For the text-containing cell, return its midpoint in (X, Y) coordinate format. 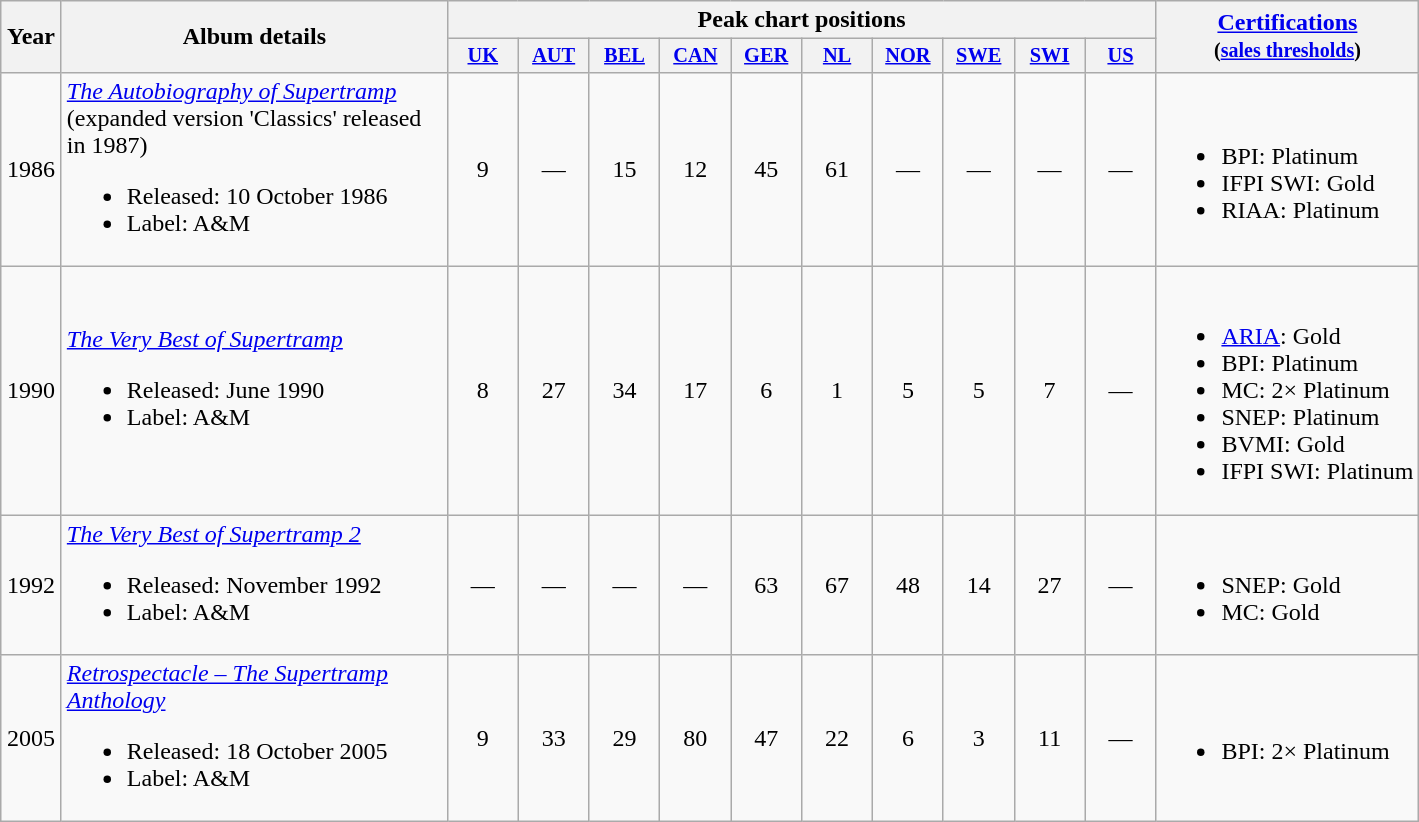
63 (766, 585)
Retrospectacle – The Supertramp AnthologyReleased: 18 October 2005Label: A&M (254, 738)
1986 (32, 169)
15 (624, 169)
2005 (32, 738)
80 (696, 738)
The Very Best of SupertrampReleased: June 1990Label: A&M (254, 391)
ARIA: GoldBPI: PlatinumMC: 2× PlatinumSNEP: PlatinumBVMI: GoldIFPI SWI: Platinum (1288, 391)
34 (624, 391)
Certifications(sales thresholds) (1288, 37)
3 (978, 738)
7 (1050, 391)
61 (838, 169)
17 (696, 391)
CAN (696, 56)
11 (1050, 738)
47 (766, 738)
US (1120, 56)
48 (908, 585)
8 (482, 391)
1990 (32, 391)
NOR (908, 56)
33 (554, 738)
22 (838, 738)
SNEP: GoldMC: Gold (1288, 585)
SWI (1050, 56)
BPI: PlatinumIFPI SWI: GoldRIAA: Platinum (1288, 169)
GER (766, 56)
UK (482, 56)
Year (32, 37)
67 (838, 585)
BEL (624, 56)
NL (838, 56)
29 (624, 738)
45 (766, 169)
1 (838, 391)
14 (978, 585)
The Very Best of Supertramp 2Released: November 1992Label: A&M (254, 585)
Peak chart positions (802, 20)
12 (696, 169)
SWE (978, 56)
AUT (554, 56)
Album details (254, 37)
1992 (32, 585)
BPI: 2× Platinum (1288, 738)
The Autobiography of Supertramp (expanded version 'Classics' released in 1987)Released: 10 October 1986Label: A&M (254, 169)
